Search for the cell housing the specified text and yield its [X, Y] center coordinate. 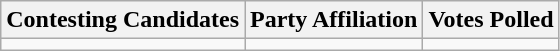
Contesting Candidates [123, 20]
Votes Polled [491, 20]
Party Affiliation [334, 20]
